Find where the given text appears and provide that cell's center as [X, Y] coordinate. 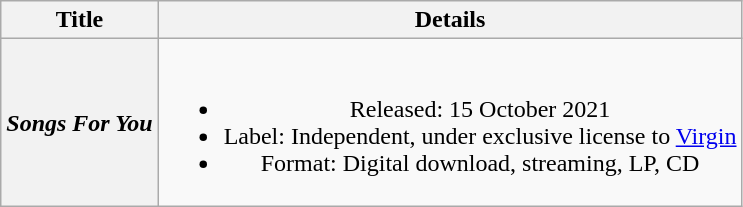
Details [450, 20]
Title [80, 20]
Released: 15 October 2021Label: Independent, under exclusive license to VirginFormat: Digital download, streaming, LP, CD [450, 122]
Songs For You [80, 122]
